Return the [x, y] coordinate for the center point of the cell that contains the specified text.  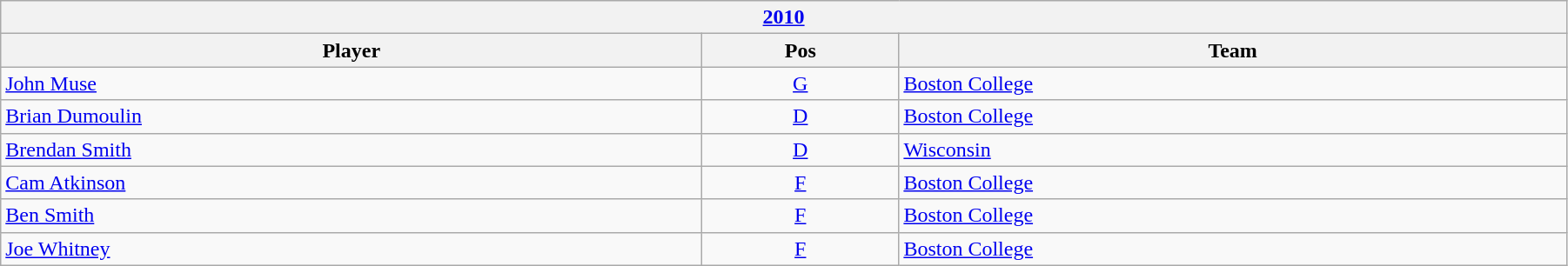
Player [352, 50]
Pos [801, 50]
Team [1233, 50]
Cam Atkinson [352, 183]
2010 [784, 17]
Joe Whitney [352, 249]
Ben Smith [352, 216]
Brendan Smith [352, 150]
Wisconsin [1233, 150]
John Muse [352, 83]
G [801, 83]
Brian Dumoulin [352, 116]
